Return (x, y) of the center of cell containing provided text 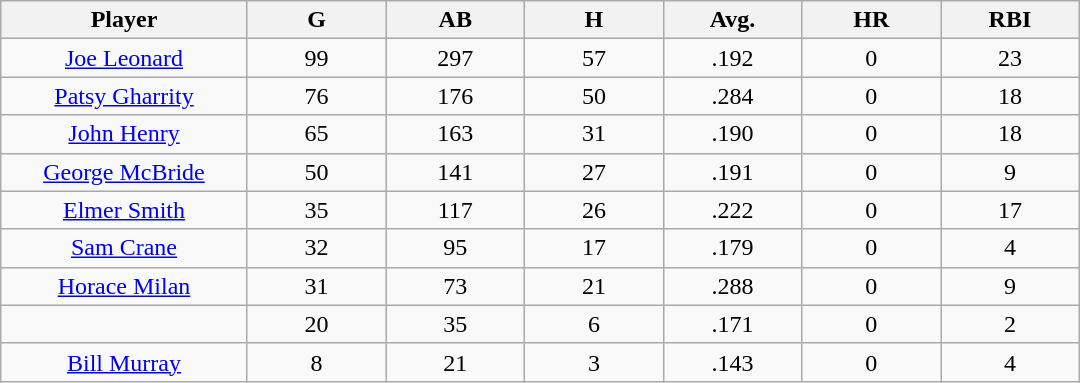
8 (316, 362)
95 (456, 248)
76 (316, 96)
32 (316, 248)
57 (594, 58)
Joe Leonard (124, 58)
RBI (1010, 20)
117 (456, 210)
Bill Murray (124, 362)
H (594, 20)
.288 (732, 286)
176 (456, 96)
20 (316, 324)
3 (594, 362)
163 (456, 134)
.191 (732, 172)
John Henry (124, 134)
65 (316, 134)
George McBride (124, 172)
Player (124, 20)
Avg. (732, 20)
AB (456, 20)
23 (1010, 58)
99 (316, 58)
26 (594, 210)
HR (872, 20)
.143 (732, 362)
.190 (732, 134)
Horace Milan (124, 286)
Patsy Gharrity (124, 96)
Sam Crane (124, 248)
G (316, 20)
.284 (732, 96)
297 (456, 58)
2 (1010, 324)
.179 (732, 248)
27 (594, 172)
.192 (732, 58)
Elmer Smith (124, 210)
.171 (732, 324)
73 (456, 286)
.222 (732, 210)
6 (594, 324)
141 (456, 172)
